Find where the given text appears and provide that cell's center as (X, Y) coordinate. 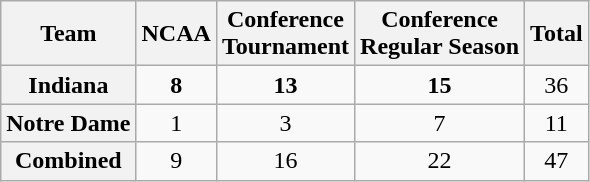
47 (557, 161)
15 (440, 85)
13 (285, 85)
3 (285, 123)
9 (176, 161)
16 (285, 161)
Notre Dame (68, 123)
ConferenceRegular Season (440, 34)
1 (176, 123)
Combined (68, 161)
Team (68, 34)
NCAA (176, 34)
11 (557, 123)
Indiana (68, 85)
22 (440, 161)
ConferenceTournament (285, 34)
36 (557, 85)
8 (176, 85)
Total (557, 34)
7 (440, 123)
